Provide the (X, Y) coordinate of the cell's center where the given text is located.  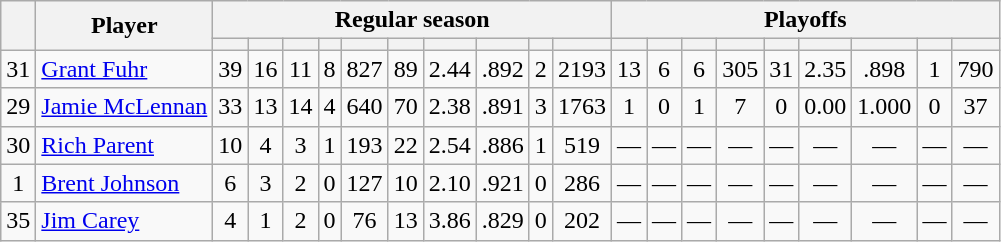
Jim Carey (124, 221)
305 (740, 69)
14 (300, 107)
11 (300, 69)
Player (124, 26)
16 (266, 69)
70 (406, 107)
Playoffs (805, 20)
202 (582, 221)
35 (18, 221)
2.54 (450, 145)
30 (18, 145)
89 (406, 69)
2.35 (826, 69)
Rich Parent (124, 145)
Jamie McLennan (124, 107)
0.00 (826, 107)
8 (330, 69)
.886 (502, 145)
286 (582, 183)
Brent Johnson (124, 183)
.921 (502, 183)
519 (582, 145)
127 (364, 183)
3.86 (450, 221)
.892 (502, 69)
.891 (502, 107)
76 (364, 221)
Grant Fuhr (124, 69)
.829 (502, 221)
2.44 (450, 69)
39 (230, 69)
Regular season (412, 20)
790 (976, 69)
1.000 (884, 107)
2.38 (450, 107)
193 (364, 145)
1763 (582, 107)
2.10 (450, 183)
827 (364, 69)
640 (364, 107)
29 (18, 107)
37 (976, 107)
7 (740, 107)
33 (230, 107)
22 (406, 145)
2193 (582, 69)
.898 (884, 69)
